Search for the cell housing the specified text and yield its [x, y] center coordinate. 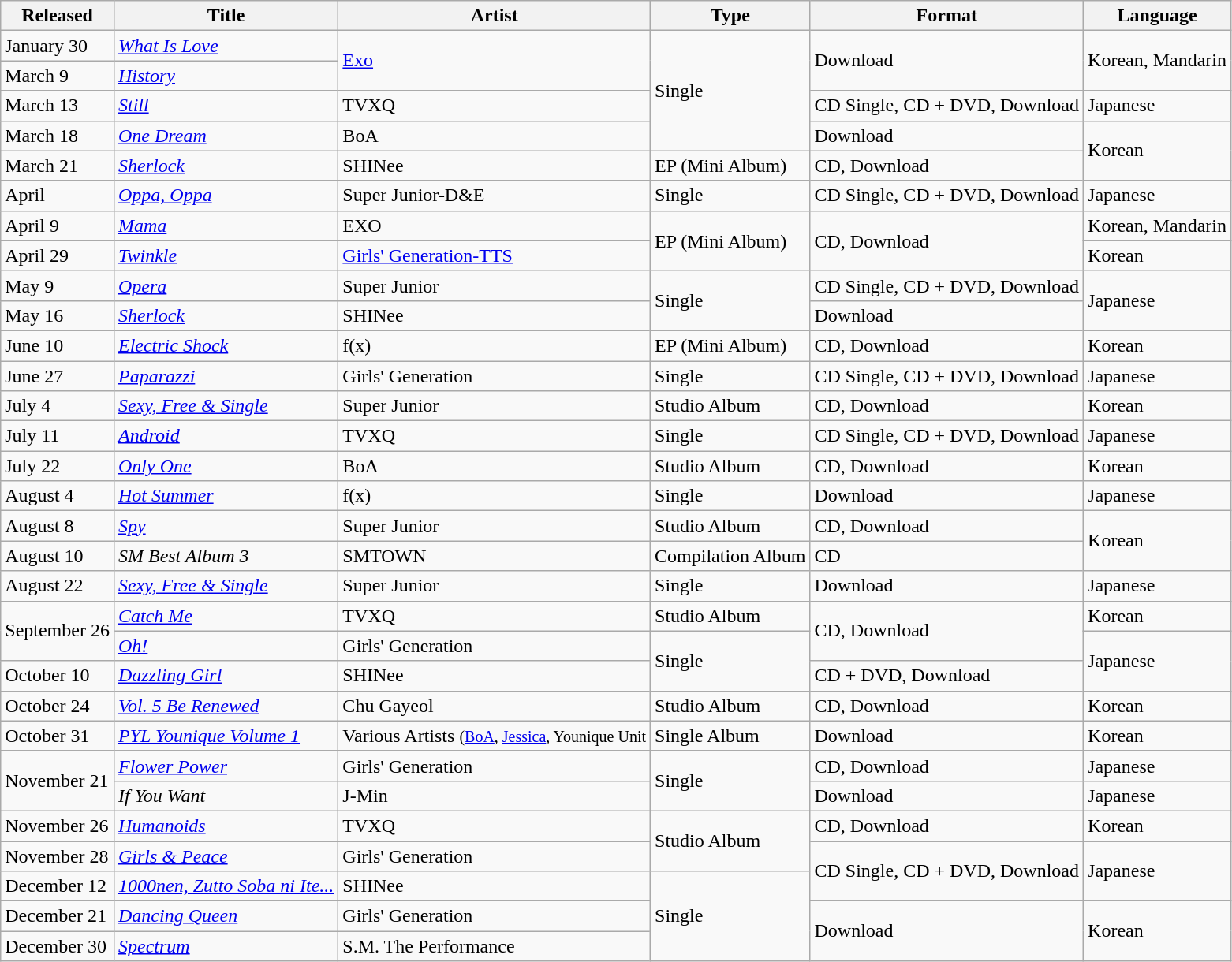
History [226, 76]
Type [730, 16]
Girls & Peace [226, 856]
Paparazzi [226, 376]
SM Best Album 3 [226, 556]
Dazzling Girl [226, 676]
June 27 [58, 376]
October 10 [58, 676]
March 18 [58, 136]
Android [226, 436]
Oh! [226, 646]
November 28 [58, 856]
Hot Summer [226, 496]
Format [946, 16]
Title [226, 16]
October 24 [58, 706]
Super Junior-D&E [495, 196]
March 21 [58, 166]
Compilation Album [730, 556]
November 26 [58, 826]
Mama [226, 226]
May 16 [58, 315]
CD + DVD, Download [946, 676]
August 8 [58, 526]
Catch Me [226, 616]
April [58, 196]
Electric Shock [226, 345]
EXO [495, 226]
August 22 [58, 586]
1000nen, Zutto Soba ni Ite... [226, 886]
August 10 [58, 556]
Only One [226, 466]
J-Min [495, 796]
December 21 [58, 916]
PYL Younique Volume 1 [226, 736]
Oppa, Oppa [226, 196]
Released [58, 16]
May 9 [58, 285]
What Is Love [226, 46]
Artist [495, 16]
June 10 [58, 345]
Spy [226, 526]
Exo [495, 61]
August 4 [58, 496]
Spectrum [226, 946]
December 12 [58, 886]
Humanoids [226, 826]
If You Want [226, 796]
January 30 [58, 46]
Twinkle [226, 255]
September 26 [58, 631]
March 9 [58, 76]
Language [1158, 16]
July 11 [58, 436]
Single Album [730, 736]
Various Artists (BoA, Jessica, Younique Unit [495, 736]
April 29 [58, 255]
Vol. 5 Be Renewed [226, 706]
July 22 [58, 466]
December 30 [58, 946]
July 4 [58, 406]
March 13 [58, 106]
Dancing Queen [226, 916]
October 31 [58, 736]
S.M. The Performance [495, 946]
Still [226, 106]
Girls' Generation-TTS [495, 255]
One Dream [226, 136]
April 9 [58, 226]
Flower Power [226, 766]
Chu Gayeol [495, 706]
November 21 [58, 781]
CD [946, 556]
Opera [226, 285]
SMTOWN [495, 556]
